Scan for the cell matching the given text and deliver its [X, Y] coordinate at center. 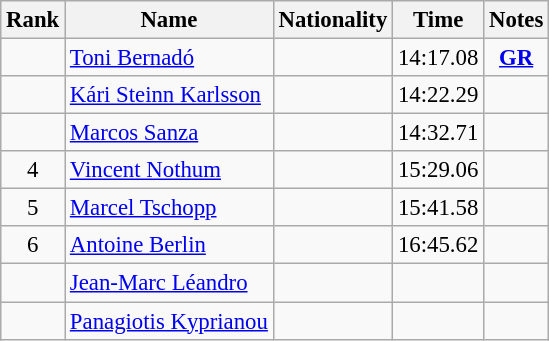
Toni Bernadó [170, 58]
Notes [516, 20]
Name [170, 20]
Vincent Nothum [170, 170]
Nationality [332, 20]
15:29.06 [438, 170]
14:32.71 [438, 133]
Rank [33, 20]
Marcos Sanza [170, 133]
16:45.62 [438, 245]
Jean-Marc Léandro [170, 283]
Panagiotis Kyprianou [170, 321]
4 [33, 170]
Marcel Tschopp [170, 208]
14:17.08 [438, 58]
14:22.29 [438, 95]
15:41.58 [438, 208]
GR [516, 58]
5 [33, 208]
6 [33, 245]
Time [438, 20]
Antoine Berlin [170, 245]
Kári Steinn Karlsson [170, 95]
